Search for the cell housing the specified text and yield its [X, Y] center coordinate. 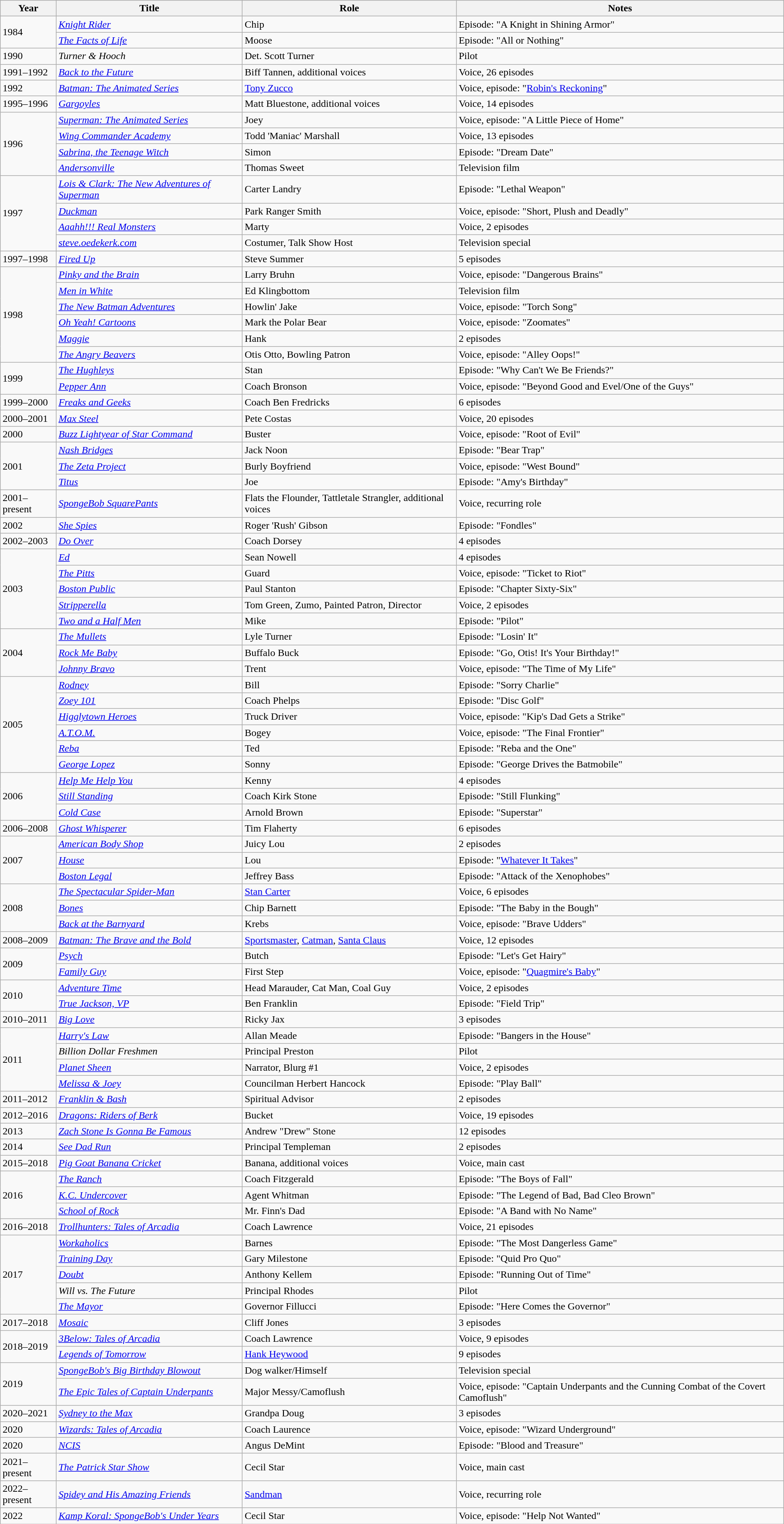
2010–2011 [28, 1020]
2013 [28, 1131]
Head Marauder, Cat Man, Coal Guy [349, 987]
Voice, 26 episodes [620, 72]
Voice, 9 episodes [620, 1338]
Det. Scott Turner [349, 56]
Billion Dollar Freshmen [149, 1051]
Trollhunters: Tales of Arcadia [149, 1227]
Sabrina, the Teenage Witch [149, 152]
1991–1992 [28, 72]
2017–2018 [28, 1323]
3Below: Tales of Arcadia [149, 1338]
Bogey [349, 733]
12 episodes [620, 1131]
Episode: "Quid Pro Quo" [620, 1259]
Marty [349, 227]
Todd 'Maniac' Marshall [349, 136]
2021–present [28, 1467]
Joe [349, 482]
Voice, episode: "West Bound" [620, 466]
Titus [149, 482]
Reba [149, 749]
Back to the Future [149, 72]
Episode: "Attack of the Xenophobes" [620, 876]
2017 [28, 1275]
Doubt [149, 1275]
Ghost Whisperer [149, 828]
1995–1996 [28, 104]
2022 [28, 1516]
True Jackson, VP [149, 1004]
The Epic Tales of Captain Underpants [149, 1392]
Banana, additional voices [349, 1163]
Maggie [149, 338]
Thomas Sweet [349, 168]
Family Guy [149, 971]
Buffalo Buck [349, 653]
Adventure Time [149, 987]
Episode: "Here Comes the Governor" [620, 1307]
Fired Up [149, 259]
Stripperella [149, 605]
Episode: "Sorry Charlie" [620, 685]
Voice, episode: "Beyond Good and Evel/One of the Guys" [620, 386]
Episode: "A Band with No Name" [620, 1211]
Episode: "Why Can't We Be Friends?" [620, 370]
Sydney to the Max [149, 1413]
Voice, 20 episodes [620, 418]
The Mayor [149, 1307]
Duckman [149, 211]
Simon [349, 152]
1999 [28, 378]
Episode: "The Legend of Bad, Bad Cleo Brown" [620, 1195]
2000 [28, 434]
The Hughleys [149, 370]
2002–2003 [28, 541]
Episode: "Dream Date" [620, 152]
Voice, episode: "Torch Song" [620, 307]
SpongeBob SquarePants [149, 504]
9 episodes [620, 1354]
Voice, episode: "Alley Oops!" [620, 354]
Voice, episode: "Root of Evil" [620, 434]
Voice, episode: "Dangerous Brains" [620, 275]
Burly Boyfriend [349, 466]
Mosaic [149, 1323]
Carter Landry [349, 189]
Angus DeMint [349, 1445]
Higglytown Heroes [149, 716]
Episode: "Losin' It" [620, 637]
Voice, episode: "Ticket to Riot" [620, 573]
Aaahh!!! Real Monsters [149, 227]
2012–2016 [28, 1115]
Anthony Kellem [349, 1275]
Arnold Brown [349, 812]
Spiritual Advisor [349, 1099]
2003 [28, 589]
1997–1998 [28, 259]
Episode: "Still Flunking" [620, 796]
Sonny [349, 765]
Paul Stanton [349, 589]
2009 [28, 963]
Harry's Law [149, 1036]
2002 [28, 525]
See Dad Run [149, 1147]
Principal Preston [349, 1051]
2011 [28, 1059]
Nash Bridges [149, 450]
2020–2021 [28, 1413]
2000–2001 [28, 418]
Max Steel [149, 418]
2016–2018 [28, 1227]
Episode: "Go, Otis! It's Your Birthday!" [620, 653]
Workaholics [149, 1243]
Voice, episode: "Help Not Wanted" [620, 1516]
2019 [28, 1384]
Hank Heywood [349, 1354]
Help Me Help You [149, 780]
Episode: "Blood and Treasure" [620, 1445]
5 episodes [620, 259]
Oh Yeah! Cartoons [149, 323]
Melissa & Joey [149, 1083]
Agent Whitman [349, 1195]
The Spectacular Spider-Man [149, 892]
Episode: "The Most Dangerless Game" [620, 1243]
Allan Meade [349, 1036]
Voice, episode: "The Final Frontier" [620, 733]
Gary Milestone [349, 1259]
Pepper Ann [149, 386]
Voice, episode: "Kip's Dad Gets a Strike" [620, 716]
Episode: "Whatever It Takes" [620, 860]
Sean Nowell [349, 557]
2018–2019 [28, 1346]
Episode: "Bear Trap" [620, 450]
2022–present [28, 1494]
Chip Barnett [349, 908]
Biff Tannen, additional voices [349, 72]
Larry Bruhn [349, 275]
Cliff Jones [349, 1323]
Voice, 13 episodes [620, 136]
1997 [28, 213]
Andersonville [149, 168]
A.T.O.M. [149, 733]
Narrator, Blurg #1 [349, 1067]
Pinky and the Brain [149, 275]
Costumer, Talk Show Host [349, 243]
Mr. Finn's Dad [349, 1211]
Notes [620, 8]
Park Ranger Smith [349, 211]
Bucket [349, 1115]
2006–2008 [28, 828]
Two and a Half Men [149, 621]
The Angry Beavers [149, 354]
Episode: "Field Trip" [620, 1004]
Still Standing [149, 796]
Mark the Polar Bear [349, 323]
Episode: "A Knight in Shining Armor" [620, 24]
Howlin' Jake [349, 307]
Bill [349, 685]
Coach Ben Fredricks [349, 402]
2007 [28, 860]
Dragons: Riders of Berk [149, 1115]
1999–2000 [28, 402]
She Spies [149, 525]
Batman: The Animated Series [149, 88]
George Lopez [149, 765]
Trent [349, 669]
Andrew "Drew" Stone [349, 1131]
1984 [28, 32]
2008 [28, 908]
Gargoyles [149, 104]
Lou [349, 860]
Principal Templeman [349, 1147]
Butch [349, 956]
Lois & Clark: The New Adventures of Superman [149, 189]
Coach Phelps [349, 700]
Batman: The Brave and the Bold [149, 940]
Voice, 14 episodes [620, 104]
Roger 'Rush' Gibson [349, 525]
Zoey 101 [149, 700]
Chip [349, 24]
Ben Franklin [349, 1004]
Guard [349, 573]
Episode: "Disc Golf" [620, 700]
Ed Klingbottom [349, 291]
Will vs. The Future [149, 1291]
Boston Public [149, 589]
Voice, 21 episodes [620, 1227]
Tim Flaherty [349, 828]
Superman: The Animated Series [149, 120]
House [149, 860]
Stan [349, 370]
Stan Carter [349, 892]
Title [149, 8]
The Patrick Star Show [149, 1467]
Hank [349, 338]
Flats the Flounder, Tattletale Strangler, additional voices [349, 504]
Planet Sheen [149, 1067]
Coach Bronson [349, 386]
Voice, episode: "Zoomates" [620, 323]
Episode: "Bangers in the House" [620, 1036]
Pete Costas [349, 418]
Men in White [149, 291]
Kenny [349, 780]
1990 [28, 56]
2005 [28, 724]
Bones [149, 908]
Juicy Lou [349, 844]
The New Batman Adventures [149, 307]
Franklin & Bash [149, 1099]
Coach Dorsey [349, 541]
Episode: "Amy's Birthday" [620, 482]
1998 [28, 315]
2001–present [28, 504]
Big Love [149, 1020]
Episode: "Chapter Sixty-Six" [620, 589]
2014 [28, 1147]
Back at the Barnyard [149, 924]
Episode: "Lethal Weapon" [620, 189]
Episode: "The Boys of Fall" [620, 1179]
Voice, episode: "Quagmire's Baby" [620, 971]
First Step [349, 971]
Rodney [149, 685]
Krebs [349, 924]
1992 [28, 88]
Voice, 6 episodes [620, 892]
Governor Fillucci [349, 1307]
Cold Case [149, 812]
Spidey and His Amazing Friends [149, 1494]
Truck Driver [349, 716]
Legends of Tomorrow [149, 1354]
Episode: "Reba and the One" [620, 749]
Episode: "Superstar" [620, 812]
Dog walker/Himself [349, 1370]
steve.oedekerk.com [149, 243]
Johnny Bravo [149, 669]
Boston Legal [149, 876]
Knight Rider [149, 24]
Episode: "Let's Get Hairy" [620, 956]
Voice, 19 episodes [620, 1115]
Jack Noon [349, 450]
Tony Zucco [349, 88]
K.C. Undercover [149, 1195]
Lyle Turner [349, 637]
Matt Bluestone, additional voices [349, 104]
Ricky Jax [349, 1020]
Sandman [349, 1494]
American Body Shop [149, 844]
Major Messy/Camoflush [349, 1392]
Zach Stone Is Gonna Be Famous [149, 1131]
Episode: "All or Nothing" [620, 40]
Wizards: Tales of Arcadia [149, 1429]
Voice, episode: "Brave Udders" [620, 924]
Ted [349, 749]
Coach Fitzgerald [349, 1179]
Episode: "Running Out of Time" [620, 1275]
Voice, episode: "Wizard Underground" [620, 1429]
Psych [149, 956]
Rock Me Baby [149, 653]
Training Day [149, 1259]
Episode: "Fondles" [620, 525]
Coach Kirk Stone [349, 796]
2006 [28, 796]
NCIS [149, 1445]
Buster [349, 434]
2001 [28, 466]
Voice, episode: "Robin's Reckoning" [620, 88]
Moose [349, 40]
Episode: "The Baby in the Bough" [620, 908]
Episode: "Pilot" [620, 621]
Tom Green, Zumo, Painted Patron, Director [349, 605]
2010 [28, 995]
Ed [149, 557]
Episode: "George Drives the Batmobile" [620, 765]
School of Rock [149, 1211]
Otis Otto, Bowling Patron [349, 354]
The Ranch [149, 1179]
Grandpa Doug [349, 1413]
Voice, episode: "Short, Plush and Deadly" [620, 211]
Episode: "Play Ball" [620, 1083]
Voice, episode: "The Time of My Life" [620, 669]
Voice, episode: "Captain Underpants and the Cunning Combat of the Covert Camoflush" [620, 1392]
Mike [349, 621]
Role [349, 8]
The Mullets [149, 637]
The Pitts [149, 573]
Kamp Koral: SpongeBob's Under Years [149, 1516]
Pig Goat Banana Cricket [149, 1163]
2004 [28, 653]
1996 [28, 144]
Voice, episode: "A Little Piece of Home" [620, 120]
Barnes [349, 1243]
Principal Rhodes [349, 1291]
Buzz Lightyear of Star Command [149, 434]
Joey [349, 120]
The Zeta Project [149, 466]
Wing Commander Academy [149, 136]
Freaks and Geeks [149, 402]
Year [28, 8]
2011–2012 [28, 1099]
2008–2009 [28, 940]
2016 [28, 1195]
Do Over [149, 541]
Coach Laurence [349, 1429]
Councilman Herbert Hancock [349, 1083]
Steve Summer [349, 259]
2015–2018 [28, 1163]
Turner & Hooch [149, 56]
Voice, 12 episodes [620, 940]
SpongeBob's Big Birthday Blowout [149, 1370]
The Facts of Life [149, 40]
Jeffrey Bass [349, 876]
Sportsmaster, Catman, Santa Claus [349, 940]
